Identify which cell holds the provided text, then report its (X, Y) central coordinate. 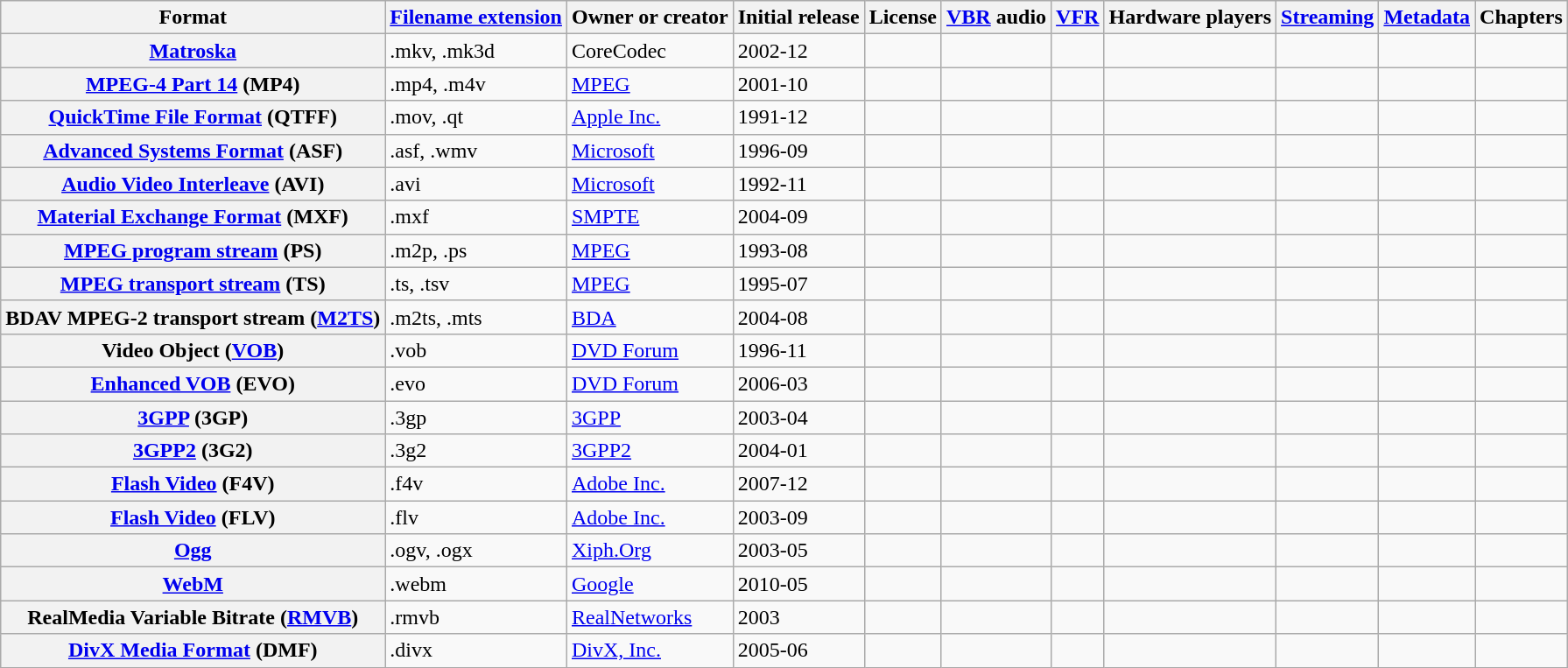
.vob (476, 350)
.mp4, .m4v (476, 84)
.avi (476, 184)
RealNetworks (650, 617)
VBR audio (996, 18)
DivX, Inc. (650, 650)
.m2p, .ps (476, 250)
2004-09 (798, 217)
2003-05 (798, 551)
MPEG transport stream (TS) (193, 284)
VFR (1078, 18)
RealMedia Variable Bitrate (RMVB) (193, 617)
Hardware players (1191, 18)
3GPP (650, 418)
License (903, 18)
.webm (476, 584)
Ogg (193, 551)
WebM (193, 584)
.mxf (476, 217)
2010-05 (798, 584)
Streaming (1327, 18)
Xiph.Org (650, 551)
CoreCodec (650, 51)
Chapters (1522, 18)
.m2ts, .mts (476, 317)
Audio Video Interleave (AVI) (193, 184)
3GPP2 (3G2) (193, 451)
.mov, .qt (476, 117)
.mkv, .mk3d (476, 51)
Material Exchange Format (MXF) (193, 217)
Initial release (798, 18)
MPEG-4 Part 14 (MP4) (193, 84)
.asf, .wmv (476, 151)
.3gp (476, 418)
1996-09 (798, 151)
MPEG program stream (PS) (193, 250)
.rmvb (476, 617)
Flash Video (FLV) (193, 517)
2005-06 (798, 650)
2003-04 (798, 418)
.divx (476, 650)
1993-08 (798, 250)
Enhanced VOB (EVO) (193, 383)
2007-12 (798, 484)
.ts, .tsv (476, 284)
1992-11 (798, 184)
3GPP (3GP) (193, 418)
Metadata (1427, 18)
.f4v (476, 484)
.flv (476, 517)
Apple Inc. (650, 117)
2004-08 (798, 317)
3GPP2 (650, 451)
Advanced Systems Format (ASF) (193, 151)
1996-11 (798, 350)
2004-01 (798, 451)
BDAV MPEG-2 transport stream (M2TS) (193, 317)
2003-09 (798, 517)
.evo (476, 383)
Google (650, 584)
Video Object (VOB) (193, 350)
BDA (650, 317)
Owner or creator (650, 18)
QuickTime File Format (QTFF) (193, 117)
DivX Media Format (DMF) (193, 650)
.ogv, .ogx (476, 551)
Filename extension (476, 18)
2002-12 (798, 51)
1991-12 (798, 117)
2006-03 (798, 383)
1995-07 (798, 284)
2001-10 (798, 84)
Flash Video (F4V) (193, 484)
2003 (798, 617)
Matroska (193, 51)
SMPTE (650, 217)
.3g2 (476, 451)
Format (193, 18)
